Return (X, Y) of the center of cell containing provided text 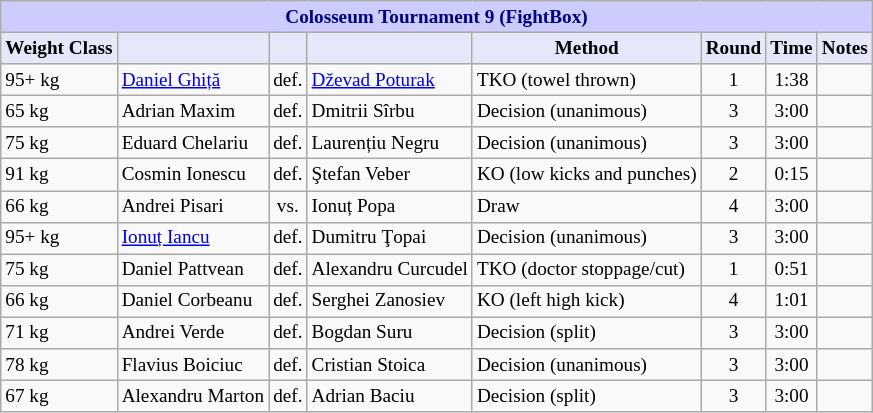
Alexandru Curcudel (390, 270)
Andrei Verde (192, 333)
KO (low kicks and punches) (586, 175)
vs. (288, 206)
Weight Class (59, 48)
Round (734, 48)
Method (586, 48)
71 kg (59, 333)
Ionuț Popa (390, 206)
1:38 (792, 80)
Draw (586, 206)
Ştefan Veber (390, 175)
Adrian Maxim (192, 111)
KO (left high kick) (586, 301)
Andrei Pisari (192, 206)
TKO (doctor stoppage/cut) (586, 270)
Alexandru Marton (192, 396)
TKO (towel thrown) (586, 80)
Laurențiu Negru (390, 143)
Flavius Boiciuc (192, 365)
Dumitru Ţopai (390, 238)
0:51 (792, 270)
Daniel Ghiță (192, 80)
Daniel Pattvean (192, 270)
65 kg (59, 111)
Notes (844, 48)
Adrian Baciu (390, 396)
Cristian Stoica (390, 365)
78 kg (59, 365)
2 (734, 175)
Cosmin Ionescu (192, 175)
67 kg (59, 396)
Colosseum Tournament 9 (FightBox) (436, 17)
91 kg (59, 175)
Dmitrii Sîrbu (390, 111)
Eduard Chelariu (192, 143)
1:01 (792, 301)
Serghei Zanosiev (390, 301)
Bogdan Suru (390, 333)
Ionuț Iancu (192, 238)
Daniel Corbeanu (192, 301)
0:15 (792, 175)
Time (792, 48)
Dževad Poturak (390, 80)
